Capture the cell that displays the provided text and extract its (X, Y) central coordinate. 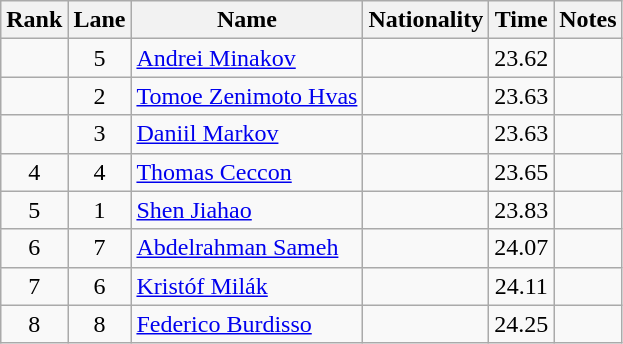
Notes (588, 20)
Federico Burdisso (247, 324)
3 (100, 134)
Abdelrahman Sameh (247, 248)
Andrei Minakov (247, 58)
Kristóf Milák (247, 286)
Nationality (426, 20)
Daniil Markov (247, 134)
Tomoe Zenimoto Hvas (247, 96)
24.25 (522, 324)
Name (247, 20)
Time (522, 20)
Shen Jiahao (247, 210)
Thomas Ceccon (247, 172)
1 (100, 210)
24.07 (522, 248)
23.65 (522, 172)
23.83 (522, 210)
23.62 (522, 58)
2 (100, 96)
Lane (100, 20)
24.11 (522, 286)
Rank (34, 20)
